Provide the [x, y] coordinate of the cell's center where the given text is located.  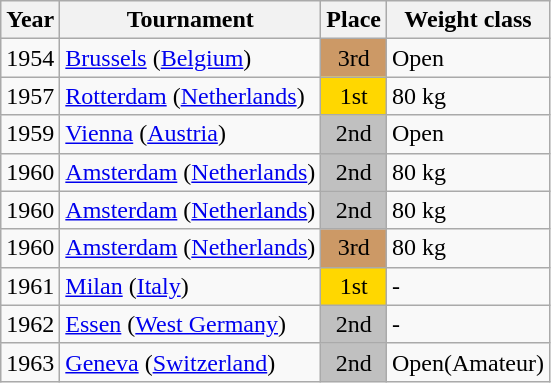
Rotterdam (Netherlands) [190, 96]
Milan (Italy) [190, 286]
Brussels (Belgium) [190, 58]
1959 [30, 134]
1961 [30, 286]
Open(Amateur) [468, 362]
Year [30, 20]
Geneva (Switzerland) [190, 362]
1962 [30, 324]
Place [354, 20]
Tournament [190, 20]
Vienna (Austria) [190, 134]
Weight class [468, 20]
1963 [30, 362]
Essen (West Germany) [190, 324]
1954 [30, 58]
1957 [30, 96]
